From the cell containing the given text, extract its center point as [x, y] coordinate. 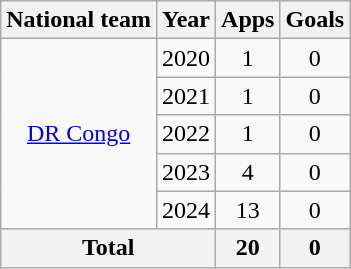
Apps [248, 20]
Total [108, 248]
4 [248, 172]
2020 [186, 58]
DR Congo [79, 134]
20 [248, 248]
2024 [186, 210]
2023 [186, 172]
2021 [186, 96]
2022 [186, 134]
Year [186, 20]
National team [79, 20]
Goals [315, 20]
13 [248, 210]
